From the cell containing the given text, extract its center point as (X, Y) coordinate. 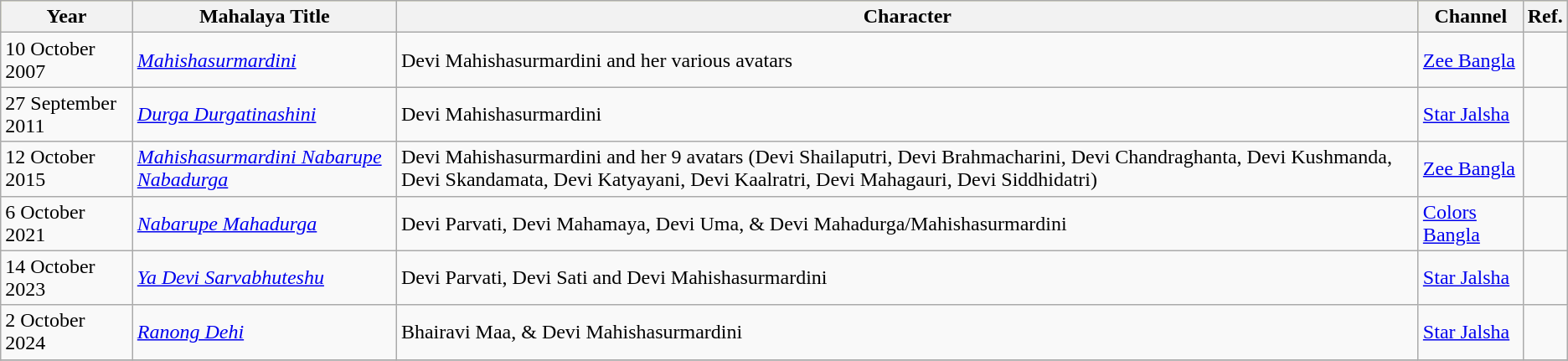
Durga Durgatinashini (265, 114)
Devi Mahishasurmardini and her various avatars (907, 60)
Ya Devi Sarvabhuteshu (265, 278)
Ranong Dehi (265, 332)
Channel (1471, 17)
Year (67, 17)
6 October 2021 (67, 223)
14 October 2023 (67, 278)
12 October 2015 (67, 169)
Mahishasurmardini (265, 60)
Nabarupe Mahadurga (265, 223)
Ref. (1545, 17)
Devi Mahishasurmardini (907, 114)
Devi Parvati, Devi Sati and Devi Mahishasurmardini (907, 278)
Bhairavi Maa, & Devi Mahishasurmardini (907, 332)
Mahishasurmardini Nabarupe Nabadurga (265, 169)
Mahalaya Title (265, 17)
27 September 2011 (67, 114)
Character (907, 17)
Colors Bangla (1471, 223)
2 October 2024 (67, 332)
10 October 2007 (67, 60)
Devi Parvati, Devi Mahamaya, Devi Uma, & Devi Mahadurga/Mahishasurmardini (907, 223)
